Extract the (X, Y) coordinate from the center of the cell holding the provided text.  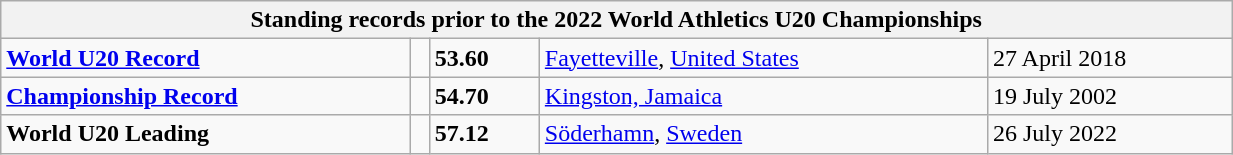
Kingston, Jamaica (763, 96)
57.12 (484, 134)
Standing records prior to the 2022 World Athletics U20 Championships (616, 20)
19 July 2002 (1109, 96)
26 July 2022 (1109, 134)
54.70 (484, 96)
Fayetteville, United States (763, 58)
Championship Record (206, 96)
Söderhamn, Sweden (763, 134)
World U20 Leading (206, 134)
World U20 Record (206, 58)
27 April 2018 (1109, 58)
53.60 (484, 58)
